Output the (X, Y) coordinate of the center of the cell containing the given text.  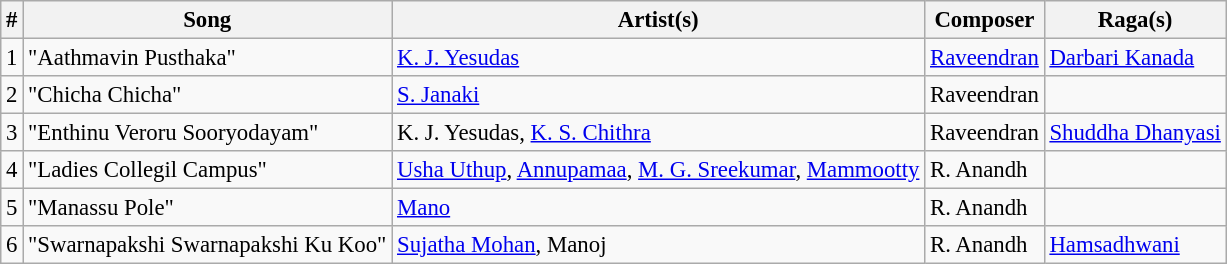
Artist(s) (658, 20)
"Manassu Pole" (208, 208)
5 (12, 208)
"Ladies Collegil Campus" (208, 170)
Raga(s) (1135, 20)
S. Janaki (658, 95)
"Chicha Chicha" (208, 95)
"Swarnapakshi Swarnapakshi Ku Koo" (208, 245)
"Aathmavin Pusthaka" (208, 58)
Mano (658, 208)
6 (12, 245)
Song (208, 20)
1 (12, 58)
Composer (984, 20)
K. J. Yesudas (658, 58)
Darbari Kanada (1135, 58)
Shuddha Dhanyasi (1135, 133)
# (12, 20)
3 (12, 133)
Sujatha Mohan, Manoj (658, 245)
K. J. Yesudas, K. S. Chithra (658, 133)
"Enthinu Veroru Sooryodayam" (208, 133)
4 (12, 170)
Hamsadhwani (1135, 245)
Usha Uthup, Annupamaa, M. G. Sreekumar, Mammootty (658, 170)
2 (12, 95)
